Output the [x, y] coordinate of the center of the cell containing the given text.  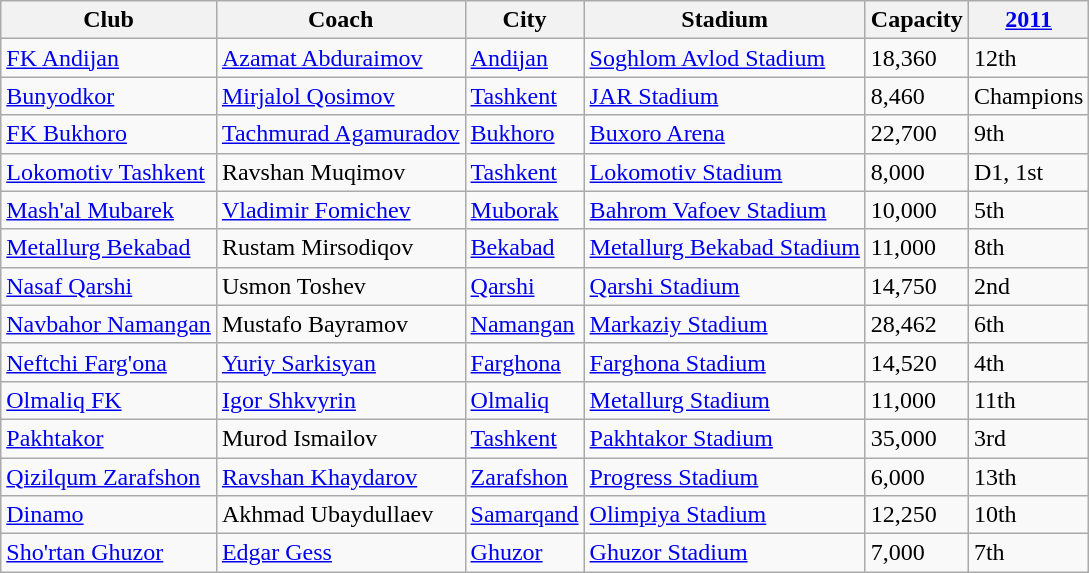
Ghuzor [524, 553]
11th [1028, 400]
2011 [1028, 20]
Buxoro Arena [724, 134]
Akhmad Ubaydullaev [340, 515]
Nasaf Qarshi [109, 286]
Soghlom Avlod Stadium [724, 58]
Olimpiya Stadium [724, 515]
FK Bukhoro [109, 134]
Tachmurad Agamuradov [340, 134]
City [524, 20]
Dinamo [109, 515]
Coach [340, 20]
8,460 [916, 96]
Zarafshon [524, 477]
Olmaliq FK [109, 400]
Samarqand [524, 515]
Metallurg Stadium [724, 400]
Club [109, 20]
12th [1028, 58]
13th [1028, 477]
Sho'rtan Ghuzor [109, 553]
Vladimir Fomichev [340, 210]
10,000 [916, 210]
Muborak [524, 210]
Mirjalol Qosimov [340, 96]
Rustam Mirsodiqov [340, 248]
12,250 [916, 515]
35,000 [916, 438]
3rd [1028, 438]
Farghona [524, 362]
8th [1028, 248]
Murod Ismailov [340, 438]
Capacity [916, 20]
Namangan [524, 324]
2nd [1028, 286]
Qarshi [524, 286]
Qizilqum Zarafshon [109, 477]
6th [1028, 324]
Neftchi Farg'ona [109, 362]
14,520 [916, 362]
Usmon Toshev [340, 286]
Azamat Abduraimov [340, 58]
7,000 [916, 553]
6,000 [916, 477]
Edgar Gess [340, 553]
8,000 [916, 172]
Ravshan Khaydarov [340, 477]
Qarshi Stadium [724, 286]
22,700 [916, 134]
Stadium [724, 20]
Mustafo Bayramov [340, 324]
14,750 [916, 286]
4th [1028, 362]
Lokomotiv Stadium [724, 172]
Igor Shkvyrin [340, 400]
7th [1028, 553]
Markaziy Stadium [724, 324]
Pakhtakor [109, 438]
Bukhoro [524, 134]
Ravshan Muqimov [340, 172]
5th [1028, 210]
Metallurg Bekabad [109, 248]
Bunyodkor [109, 96]
FK Andijan [109, 58]
Bahrom Vafoev Stadium [724, 210]
10th [1028, 515]
9th [1028, 134]
Olmaliq [524, 400]
JAR Stadium [724, 96]
Yuriy Sarkisyan [340, 362]
Navbahor Namangan [109, 324]
Champions [1028, 96]
D1, 1st [1028, 172]
Ghuzor Stadium [724, 553]
Progress Stadium [724, 477]
18,360 [916, 58]
Lokomotiv Tashkent [109, 172]
Pakhtakor Stadium [724, 438]
Bekabad [524, 248]
Farghona Stadium [724, 362]
Metallurg Bekabad Stadium [724, 248]
Mash'al Mubarek [109, 210]
Andijan [524, 58]
28,462 [916, 324]
